Capture the cell that displays the provided text and extract its (X, Y) central coordinate. 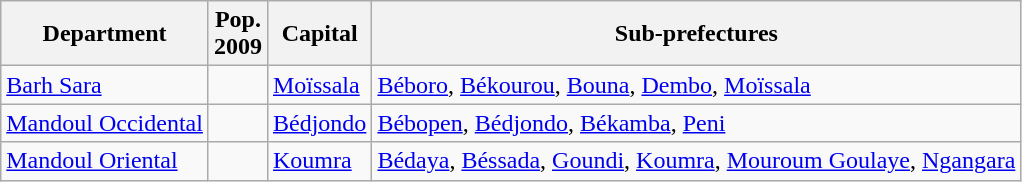
Barh Sara (105, 85)
Department (105, 34)
Sub-prefectures (696, 34)
Koumra (319, 161)
Bédjondo (319, 123)
Béboro, Békourou, Bouna, Dembo, Moïssala (696, 85)
Mandoul Oriental (105, 161)
Pop.2009 (238, 34)
Moïssala (319, 85)
Bébopen, Bédjondo, Békamba, Peni (696, 123)
Mandoul Occidental (105, 123)
Capital (319, 34)
Bédaya, Béssada, Goundi, Koumra, Mouroum Goulaye, Ngangara (696, 161)
